Detect which cell encompasses the target text, then output its (x, y) center coordinate. 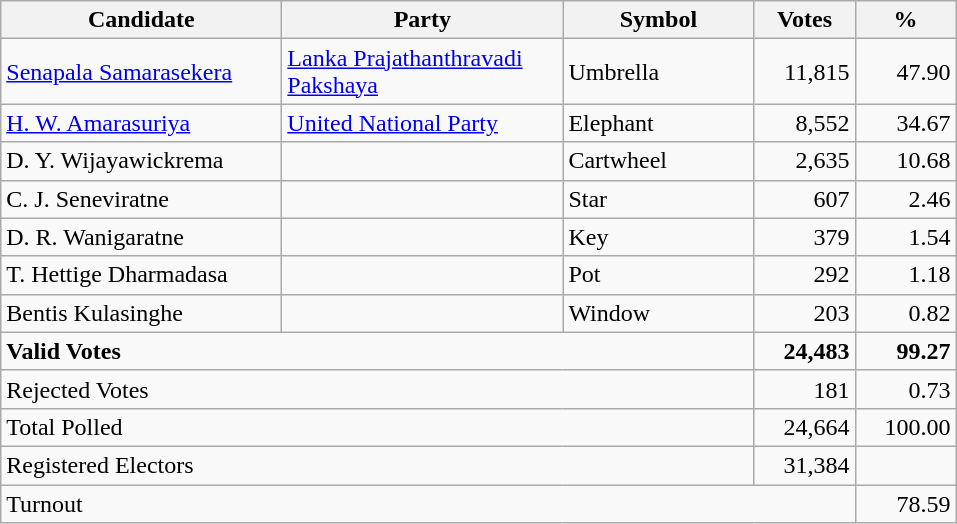
2.46 (906, 199)
United National Party (422, 123)
Turnout (428, 503)
Key (658, 237)
Star (658, 199)
D. Y. Wijayawickrema (142, 161)
Registered Electors (378, 465)
0.82 (906, 313)
379 (804, 237)
8,552 (804, 123)
Votes (804, 20)
607 (804, 199)
181 (804, 389)
Valid Votes (378, 351)
11,815 (804, 72)
Candidate (142, 20)
Total Polled (378, 427)
Senapala Samarasekera (142, 72)
24,664 (804, 427)
C. J. Seneviratne (142, 199)
% (906, 20)
10.68 (906, 161)
47.90 (906, 72)
Symbol (658, 20)
Window (658, 313)
Umbrella (658, 72)
2,635 (804, 161)
1.18 (906, 275)
31,384 (804, 465)
24,483 (804, 351)
Party (422, 20)
T. Hettige Dharmadasa (142, 275)
100.00 (906, 427)
1.54 (906, 237)
Bentis Kulasinghe (142, 313)
Pot (658, 275)
Elephant (658, 123)
99.27 (906, 351)
H. W. Amarasuriya (142, 123)
Cartwheel (658, 161)
Rejected Votes (378, 389)
D. R. Wanigaratne (142, 237)
292 (804, 275)
Lanka Prajathanthravadi Pakshaya (422, 72)
0.73 (906, 389)
203 (804, 313)
34.67 (906, 123)
78.59 (906, 503)
